Scan for the cell matching the given text and deliver its (X, Y) coordinate at center. 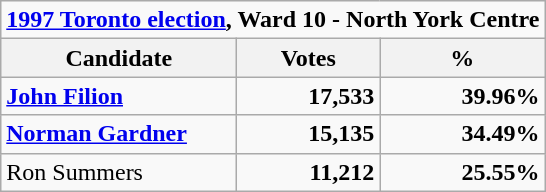
15,135 (308, 134)
% (462, 58)
25.55% (462, 172)
34.49% (462, 134)
Votes (308, 58)
1997 Toronto election, Ward 10 - North York Centre (273, 20)
17,533 (308, 96)
11,212 (308, 172)
Ron Summers (119, 172)
39.96% (462, 96)
John Filion (119, 96)
Candidate (119, 58)
Norman Gardner (119, 134)
